Scan for the cell matching the given text and deliver its [X, Y] coordinate at center. 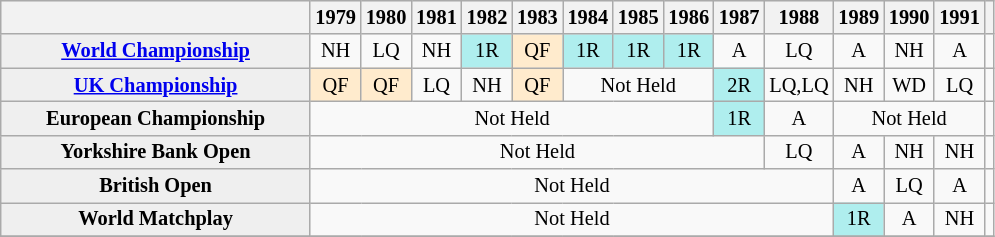
Yorkshire Bank Open [156, 152]
1988 [798, 17]
1980 [386, 17]
LQ,LQ [798, 85]
UK Championship [156, 85]
1986 [688, 17]
WD [909, 85]
2R [739, 85]
1991 [959, 17]
1990 [909, 17]
British Open [156, 186]
1983 [537, 17]
European Championship [156, 118]
1987 [739, 17]
1989 [858, 17]
1982 [487, 17]
World Championship [156, 51]
1984 [588, 17]
World Matchplay [156, 219]
1981 [436, 17]
1979 [335, 17]
1985 [638, 17]
